Pinpoint the cell where the given text exists, returning its [x, y] midpoint coordinate. 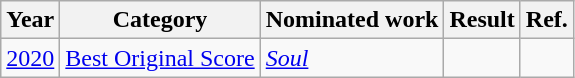
Category [160, 20]
Nominated work [352, 20]
2020 [30, 58]
Best Original Score [160, 58]
Result [482, 20]
Soul [352, 58]
Ref. [546, 20]
Year [30, 20]
